From the cell containing the given text, extract its center point as [x, y] coordinate. 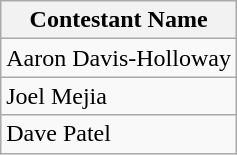
Aaron Davis-Holloway [119, 58]
Joel Mejia [119, 96]
Dave Patel [119, 134]
Contestant Name [119, 20]
